Capture the cell that displays the provided text and extract its [X, Y] central coordinate. 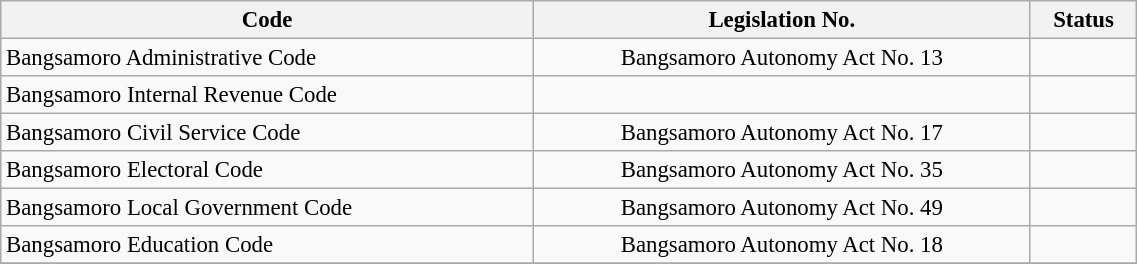
Bangsamoro Autonomy Act No. 49 [782, 208]
Bangsamoro Internal Revenue Code [268, 95]
Bangsamoro Local Government Code [268, 208]
Bangsamoro Autonomy Act No. 17 [782, 133]
Code [268, 20]
Bangsamoro Autonomy Act No. 13 [782, 58]
Bangsamoro Civil Service Code [268, 133]
Bangsamoro Autonomy Act No. 18 [782, 245]
Bangsamoro Autonomy Act No. 35 [782, 170]
Bangsamoro Administrative Code [268, 58]
Bangsamoro Electoral Code [268, 170]
Legislation No. [782, 20]
Bangsamoro Education Code [268, 245]
Status [1084, 20]
